Return [x, y] of the center of cell containing provided text 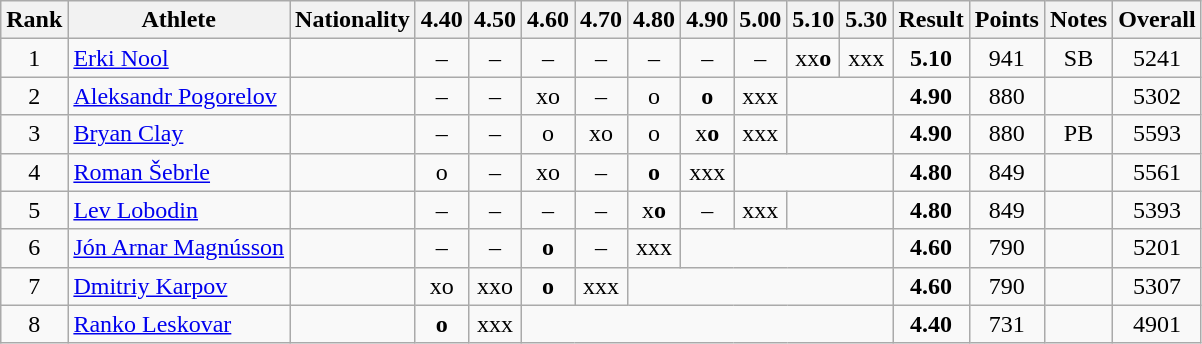
5.30 [866, 20]
4 [34, 172]
941 [1006, 58]
Erki Nool [179, 58]
5.00 [760, 20]
Nationality [353, 20]
4.50 [494, 20]
SB [1078, 58]
8 [34, 324]
5393 [1157, 210]
5561 [1157, 172]
1 [34, 58]
Dmitriy Karpov [179, 286]
Lev Lobodin [179, 210]
Ranko Leskovar [179, 324]
2 [34, 96]
4.70 [600, 20]
5241 [1157, 58]
Result [931, 20]
Rank [34, 20]
Jón Arnar Magnússon [179, 248]
731 [1006, 324]
5201 [1157, 248]
4901 [1157, 324]
Overall [1157, 20]
Points [1006, 20]
5307 [1157, 286]
Notes [1078, 20]
Bryan Clay [179, 134]
Athlete [179, 20]
7 [34, 286]
6 [34, 248]
5302 [1157, 96]
Aleksandr Pogorelov [179, 96]
PB [1078, 134]
3 [34, 134]
Roman Šebrle [179, 172]
5 [34, 210]
5593 [1157, 134]
